For the text-containing cell, return its midpoint in (x, y) coordinate format. 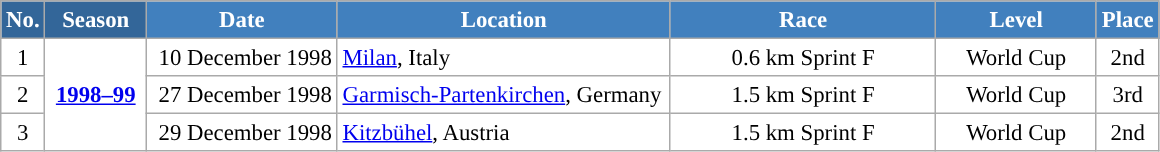
1 (23, 58)
Season (96, 20)
Milan, Italy (504, 58)
Location (504, 20)
Race (803, 20)
Kitzbühel, Austria (504, 133)
Place (1127, 20)
3 (23, 133)
Date (242, 20)
1998–99 (96, 96)
10 December 1998 (242, 58)
29 December 1998 (242, 133)
27 December 1998 (242, 95)
Level (1016, 20)
0.6 km Sprint F (803, 58)
Garmisch-Partenkirchen, Germany (504, 95)
2 (23, 95)
3rd (1127, 95)
No. (23, 20)
